Locate the cell with the specified text and output its (x, y) center coordinate. 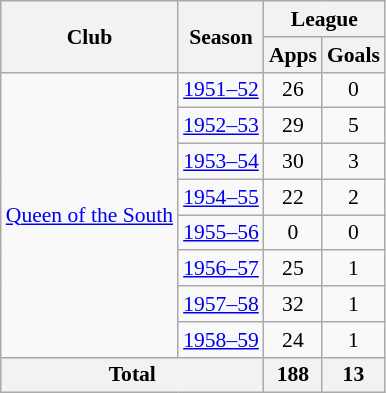
1958–59 (221, 340)
1952–53 (221, 126)
3 (354, 162)
1953–54 (221, 162)
Goals (354, 55)
Season (221, 36)
Total (132, 375)
26 (293, 90)
1955–56 (221, 233)
5 (354, 126)
25 (293, 269)
22 (293, 197)
1957–58 (221, 304)
24 (293, 340)
Club (90, 36)
1954–55 (221, 197)
2 (354, 197)
1951–52 (221, 90)
30 (293, 162)
32 (293, 304)
Apps (293, 55)
188 (293, 375)
League (324, 19)
29 (293, 126)
1956–57 (221, 269)
13 (354, 375)
Queen of the South (90, 214)
